Return the [x, y] coordinate for the center point of the cell that contains the specified text.  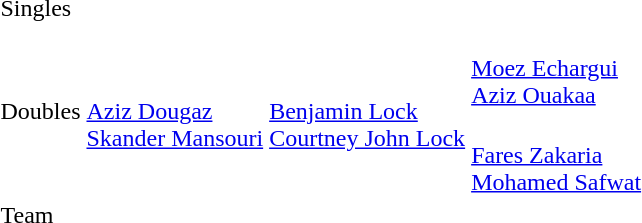
Benjamin LockCourtney John Lock [368, 112]
Aziz DougazSkander Mansouri [175, 112]
